Provide the [x, y] coordinate of the cell's center where the given text is located.  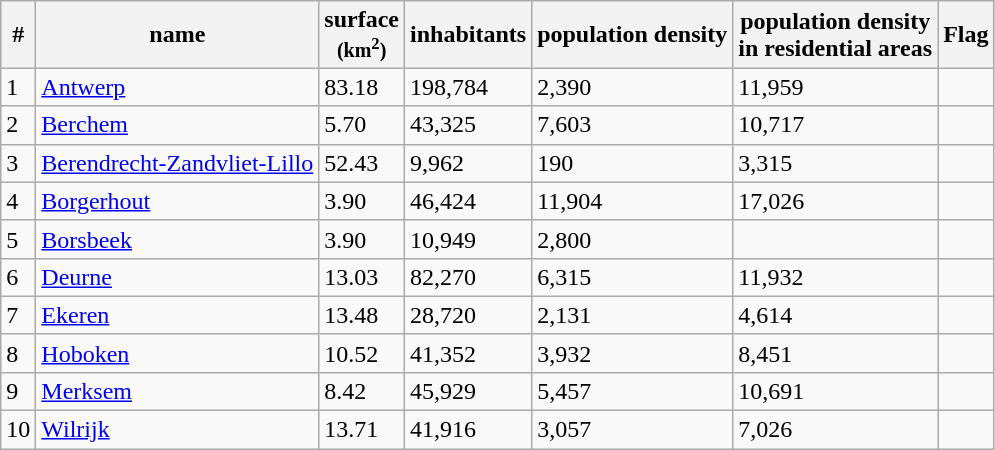
inhabitants [468, 34]
13.71 [362, 430]
population density [632, 34]
13.03 [362, 277]
Ekeren [178, 315]
7 [18, 315]
# [18, 34]
10,949 [468, 239]
8 [18, 353]
Borsbeek [178, 239]
population densityin residential areas [836, 34]
28,720 [468, 315]
1 [18, 87]
3,932 [632, 353]
10 [18, 430]
17,026 [836, 201]
Berchem [178, 125]
11,904 [632, 201]
Flag [966, 34]
45,929 [468, 391]
Deurne [178, 277]
6,315 [632, 277]
198,784 [468, 87]
5.70 [362, 125]
11,932 [836, 277]
190 [632, 163]
5 [18, 239]
7,603 [632, 125]
4 [18, 201]
Borgerhout [178, 201]
11,959 [836, 87]
5,457 [632, 391]
13.48 [362, 315]
8,451 [836, 353]
82,270 [468, 277]
2 [18, 125]
3,057 [632, 430]
Berendrecht-Zandvliet-Lillo [178, 163]
2,131 [632, 315]
10.52 [362, 353]
43,325 [468, 125]
41,352 [468, 353]
3 [18, 163]
8.42 [362, 391]
Antwerp [178, 87]
9,962 [468, 163]
3,315 [836, 163]
Merksem [178, 391]
surface(km2) [362, 34]
7,026 [836, 430]
Wilrijk [178, 430]
Hoboken [178, 353]
4,614 [836, 315]
10,717 [836, 125]
9 [18, 391]
6 [18, 277]
2,800 [632, 239]
46,424 [468, 201]
83.18 [362, 87]
41,916 [468, 430]
2,390 [632, 87]
52.43 [362, 163]
name [178, 34]
10,691 [836, 391]
